Output the [x, y] coordinate of the center of the cell containing the given text.  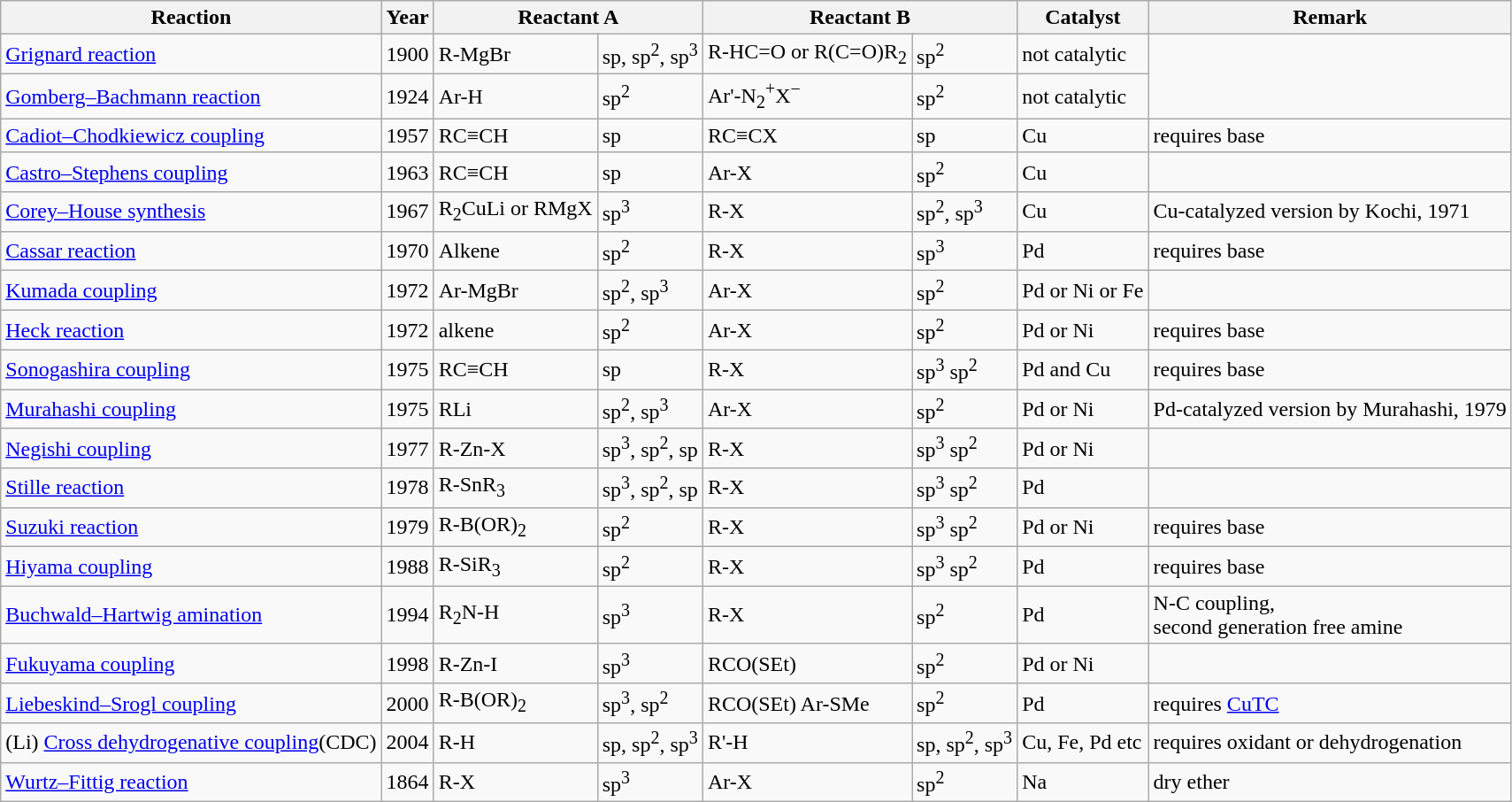
Pd-catalyzed version by Murahashi, 1979 [1330, 409]
Liebeskind–Srogl coupling [191, 703]
Grignard reaction [191, 55]
1924 [407, 96]
Murahashi coupling [191, 409]
Ar-MgBr [515, 290]
Ar-H [515, 96]
Suzuki reaction [191, 528]
dry ether [1330, 783]
requires oxidant or dehydrogenation [1330, 744]
1967 [407, 212]
1988 [407, 567]
Alkene [515, 251]
R-Zn-X [515, 448]
N-C coupling,second generation free amine [1330, 614]
1994 [407, 614]
RC≡CX [807, 135]
requires CuTC [1330, 703]
Pd or Ni or Fe [1083, 290]
1978 [407, 489]
Gomberg–Bachmann reaction [191, 96]
Remark [1330, 18]
Cu, Fe, Pd etc [1083, 744]
R-MgBr [515, 55]
Cadiot–Chodkiewicz coupling [191, 135]
RLi [515, 409]
Wurtz–Fittig reaction [191, 783]
sp3, sp2 [649, 703]
2004 [407, 744]
Reaction [191, 18]
(Li) Cross dehydrogenative coupling(CDC) [191, 744]
1979 [407, 528]
RCO(SEt) Ar-SMe [807, 703]
1957 [407, 135]
RCO(SEt) [807, 664]
R2CuLi or RMgX [515, 212]
Catalyst [1083, 18]
R2N-H [515, 614]
Stille reaction [191, 489]
1977 [407, 448]
1864 [407, 783]
Reactant A [568, 18]
1970 [407, 251]
Fukuyama coupling [191, 664]
R-H [515, 744]
Na [1083, 783]
R-HC=O or R(C=O)R2 [807, 55]
1998 [407, 664]
Sonogashira coupling [191, 370]
Cu-catalyzed version by Kochi, 1971 [1330, 212]
Cassar reaction [191, 251]
R-SiR3 [515, 567]
Negishi coupling [191, 448]
1900 [407, 55]
R-Zn-I [515, 664]
R'-H [807, 744]
Pd and Cu [1083, 370]
Castro–Stephens coupling [191, 172]
Year [407, 18]
Ar'-N2+X− [807, 96]
1963 [407, 172]
Corey–House synthesis [191, 212]
Kumada coupling [191, 290]
alkene [515, 329]
Reactant B [860, 18]
Buchwald–Hartwig amination [191, 614]
Heck reaction [191, 329]
Hiyama coupling [191, 567]
2000 [407, 703]
R-SnR3 [515, 489]
